Scan for the cell matching the given text and deliver its [x, y] coordinate at center. 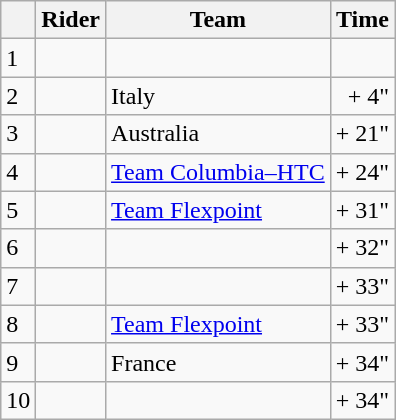
10 [18, 400]
+ 21" [362, 134]
Australia [218, 134]
Italy [218, 96]
5 [18, 210]
7 [18, 286]
Time [362, 20]
+ 32" [362, 248]
4 [18, 172]
Team Columbia–HTC [218, 172]
3 [18, 134]
Rider [71, 20]
Team [218, 20]
6 [18, 248]
9 [18, 362]
8 [18, 324]
France [218, 362]
+ 24" [362, 172]
1 [18, 58]
+ 31" [362, 210]
2 [18, 96]
+ 4" [362, 96]
